Output the (X, Y) coordinate of the center of the cell containing the given text.  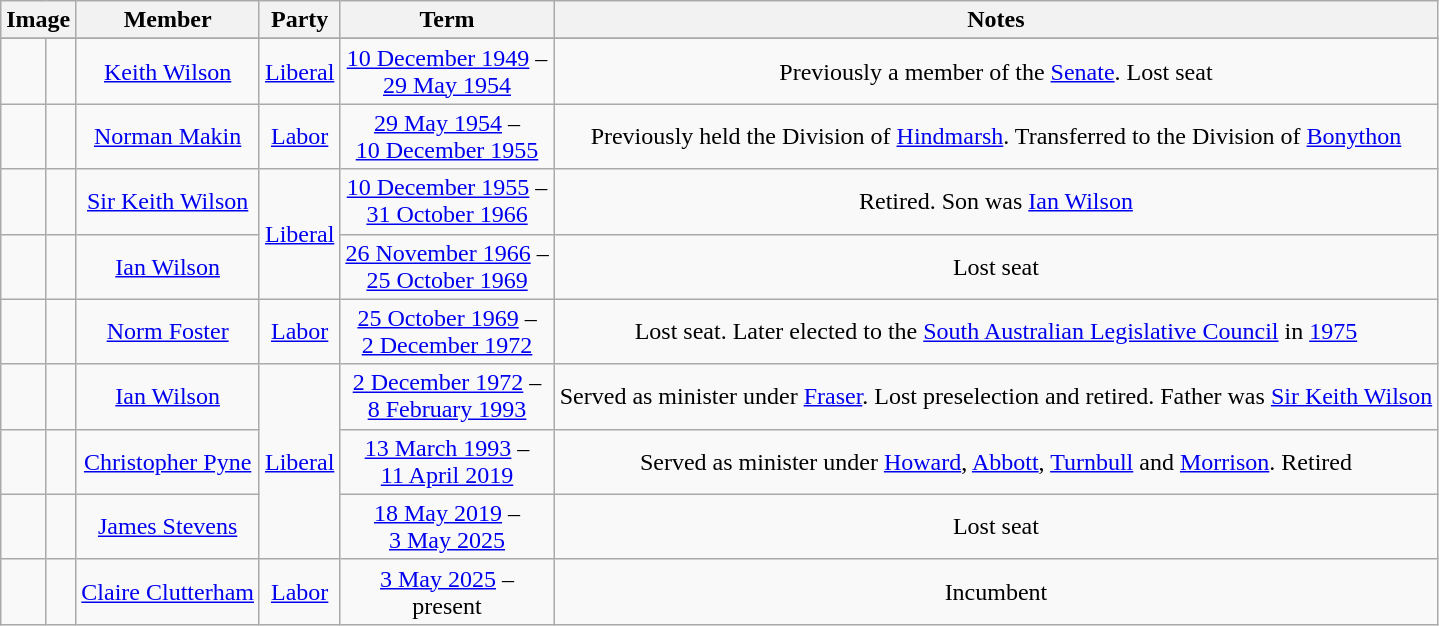
Notes (996, 20)
10 December 1955 –31 October 1966 (447, 202)
18 May 2019 –3 May 2025 (447, 526)
10 December 1949 –29 May 1954 (447, 72)
25 October 1969 –2 December 1972 (447, 332)
Keith Wilson (168, 72)
3 May 2025 –present (447, 592)
James Stevens (168, 526)
Party (299, 20)
Previously held the Division of Hindmarsh. Transferred to the Division of Bonython (996, 136)
Member (168, 20)
2 December 1972 –8 February 1993 (447, 396)
Retired. Son was Ian Wilson (996, 202)
Served as minister under Fraser. Lost preselection and retired. Father was Sir Keith Wilson (996, 396)
Norman Makin (168, 136)
13 March 1993 –11 April 2019 (447, 462)
Served as minister under Howard, Abbott, Turnbull and Morrison. Retired (996, 462)
Term (447, 20)
29 May 1954 –10 December 1955 (447, 136)
Previously a member of the Senate. Lost seat (996, 72)
26 November 1966 –25 October 1969 (447, 266)
Lost seat. Later elected to the South Australian Legislative Council in 1975 (996, 332)
Norm Foster (168, 332)
Claire Clutterham (168, 592)
Incumbent (996, 592)
Sir Keith Wilson (168, 202)
Christopher Pyne (168, 462)
Image (38, 20)
